Determine the [x, y] coordinate at the center of the cell enclosing the given text.  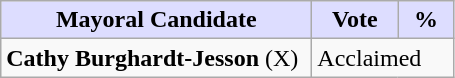
Vote [355, 20]
% [426, 20]
Cathy Burghardt-Jesson (X) [156, 58]
Acclaimed [383, 58]
Mayoral Candidate [156, 20]
